Detect which cell encompasses the target text, then output its (X, Y) center coordinate. 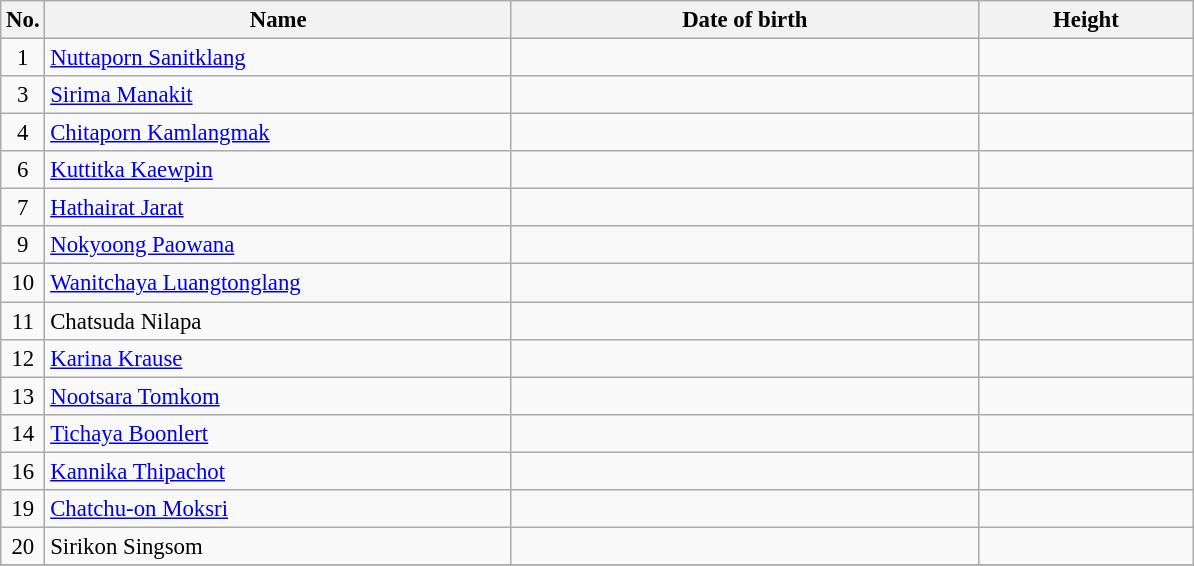
Sirikon Singsom (278, 546)
Nootsara Tomkom (278, 396)
19 (23, 509)
10 (23, 283)
1 (23, 58)
Karina Krause (278, 358)
Kuttitka Kaewpin (278, 170)
Date of birth (744, 20)
Chatchu-on Moksri (278, 509)
9 (23, 245)
Tichaya Boonlert (278, 433)
Nuttaporn Sanitklang (278, 58)
11 (23, 321)
6 (23, 170)
4 (23, 133)
Hathairat Jarat (278, 208)
3 (23, 95)
Wanitchaya Luangtonglang (278, 283)
Kannika Thipachot (278, 471)
Chatsuda Nilapa (278, 321)
7 (23, 208)
20 (23, 546)
Chitaporn Kamlangmak (278, 133)
Name (278, 20)
14 (23, 433)
Sirima Manakit (278, 95)
No. (23, 20)
13 (23, 396)
12 (23, 358)
Height (1086, 20)
Nokyoong Paowana (278, 245)
16 (23, 471)
